Detect which cell encompasses the target text, then output its (x, y) center coordinate. 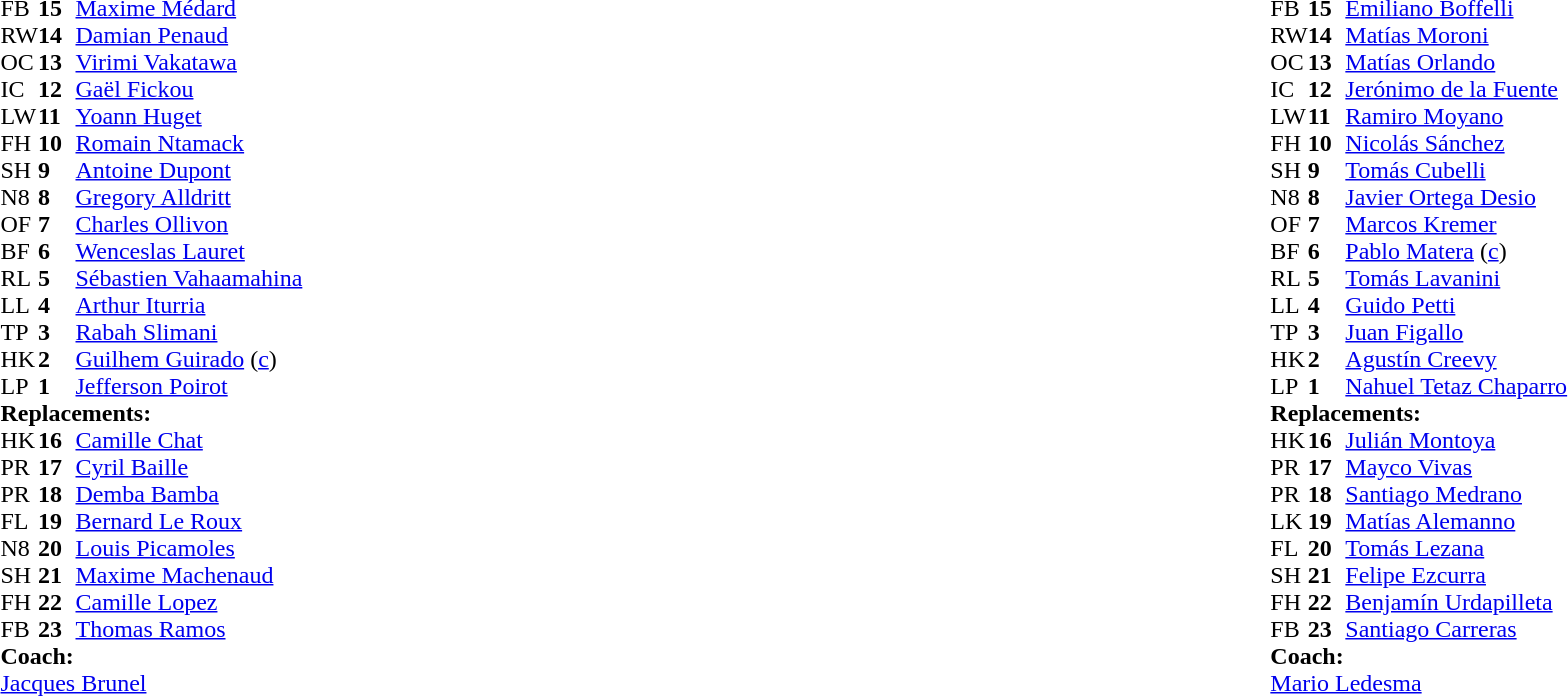
Javier Ortega Desio (1456, 198)
Agustín Creevy (1456, 360)
Demba Bamba (190, 494)
Tomás Cubelli (1456, 170)
Felipe Ezcurra (1456, 576)
Tomás Lezana (1456, 548)
Santiago Carreras (1456, 630)
Nahuel Tetaz Chaparro (1456, 386)
Charles Ollivon (190, 224)
Matías Orlando (1456, 62)
Thomas Ramos (190, 630)
Marcos Kremer (1456, 224)
Pablo Matera (c) (1456, 252)
Camille Lopez (190, 602)
Louis Picamoles (190, 548)
Cyril Baille (190, 468)
Sébastien Vahaamahina (190, 278)
Guilhem Guirado (c) (190, 360)
Wenceslas Lauret (190, 252)
Benjamín Urdapilleta (1456, 602)
Matías Moroni (1456, 36)
Antoine Dupont (190, 170)
Juan Figallo (1456, 332)
Tomás Lavanini (1456, 278)
Gaël Fickou (190, 90)
Camille Chat (190, 440)
Santiago Medrano (1456, 494)
Jefferson Poirot (190, 386)
Romain Ntamack (190, 144)
Nicolás Sánchez (1456, 144)
Maxime Machenaud (190, 576)
Yoann Huget (190, 116)
Rabah Slimani (190, 332)
Matías Alemanno (1456, 522)
Ramiro Moyano (1456, 116)
Guido Petti (1456, 306)
Arthur Iturria (190, 306)
Mayco Vivas (1456, 468)
Virimi Vakatawa (190, 62)
Gregory Alldritt (190, 198)
Bernard Le Roux (190, 522)
Julián Montoya (1456, 440)
LK (1289, 522)
Damian Penaud (190, 36)
Jerónimo de la Fuente (1456, 90)
